Return [x, y] of the center of cell containing provided text 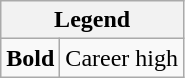
Legend [92, 20]
Bold [30, 58]
Career high [122, 58]
